For the text-containing cell, return its midpoint in [x, y] coordinate format. 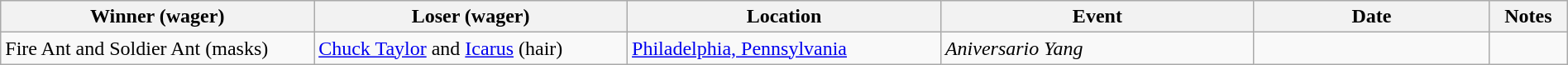
Date [1371, 17]
Event [1097, 17]
Winner (wager) [157, 17]
Philadelphia, Pennsylvania [784, 48]
Location [784, 17]
Loser (wager) [471, 17]
Aniversario Yang [1097, 48]
Chuck Taylor and Icarus (hair) [471, 48]
Fire Ant and Soldier Ant (masks) [157, 48]
Notes [1528, 17]
